Search for the cell housing the specified text and yield its [x, y] center coordinate. 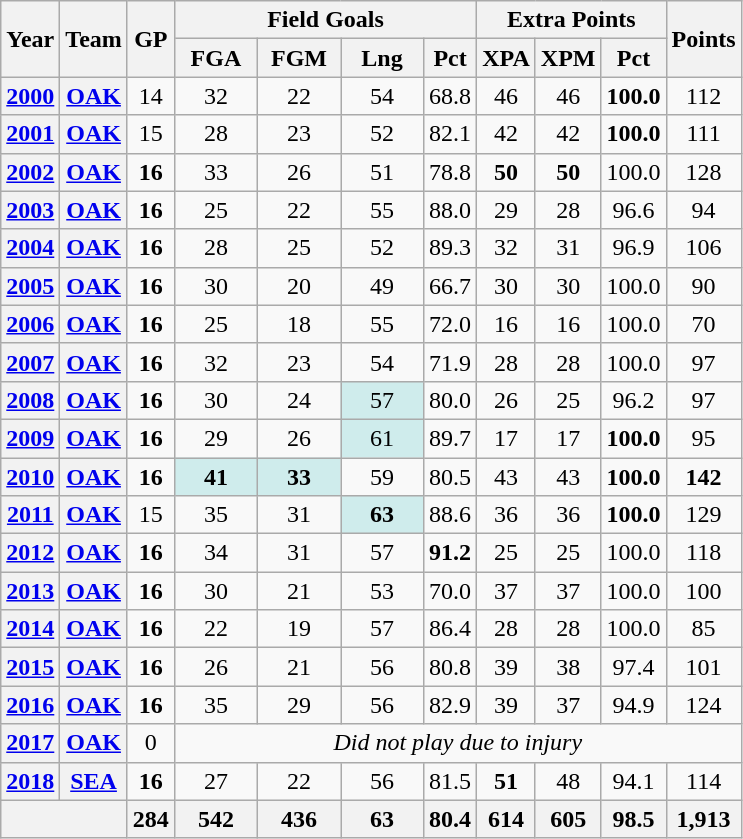
124 [704, 705]
86.4 [450, 629]
2013 [30, 591]
GP [150, 39]
114 [704, 781]
81.5 [450, 781]
89.3 [450, 248]
48 [568, 781]
436 [298, 819]
142 [704, 477]
Team [94, 39]
2008 [30, 400]
2014 [30, 629]
20 [298, 286]
90 [704, 286]
XPM [568, 58]
96.2 [634, 400]
94 [704, 210]
88.0 [450, 210]
53 [382, 591]
2009 [30, 438]
Extra Points [572, 20]
72.0 [450, 324]
78.8 [450, 172]
66.7 [450, 286]
85 [704, 629]
19 [298, 629]
Year [30, 39]
59 [382, 477]
80.5 [450, 477]
38 [568, 667]
2012 [30, 553]
2003 [30, 210]
2007 [30, 362]
106 [704, 248]
14 [150, 96]
2011 [30, 515]
71.9 [450, 362]
0 [150, 743]
SEA [94, 781]
70 [704, 324]
Lng [382, 58]
2005 [30, 286]
542 [216, 819]
614 [506, 819]
FGA [216, 58]
129 [704, 515]
98.5 [634, 819]
82.1 [450, 134]
68.8 [450, 96]
112 [704, 96]
70.0 [450, 591]
96.6 [634, 210]
80.8 [450, 667]
97.4 [634, 667]
80.0 [450, 400]
82.9 [450, 705]
118 [704, 553]
605 [568, 819]
80.4 [450, 819]
96.9 [634, 248]
2006 [30, 324]
2002 [30, 172]
2015 [30, 667]
101 [704, 667]
Field Goals [325, 20]
2000 [30, 96]
95 [704, 438]
Points [704, 39]
41 [216, 477]
284 [150, 819]
2018 [30, 781]
27 [216, 781]
24 [298, 400]
1,913 [704, 819]
49 [382, 286]
94.1 [634, 781]
2017 [30, 743]
Did not play due to injury [458, 743]
FGM [298, 58]
2004 [30, 248]
34 [216, 553]
89.7 [450, 438]
91.2 [450, 553]
2010 [30, 477]
61 [382, 438]
88.6 [450, 515]
128 [704, 172]
111 [704, 134]
94.9 [634, 705]
18 [298, 324]
XPA [506, 58]
100 [704, 591]
2016 [30, 705]
2001 [30, 134]
